From the cell containing the given text, extract its center point as [X, Y] coordinate. 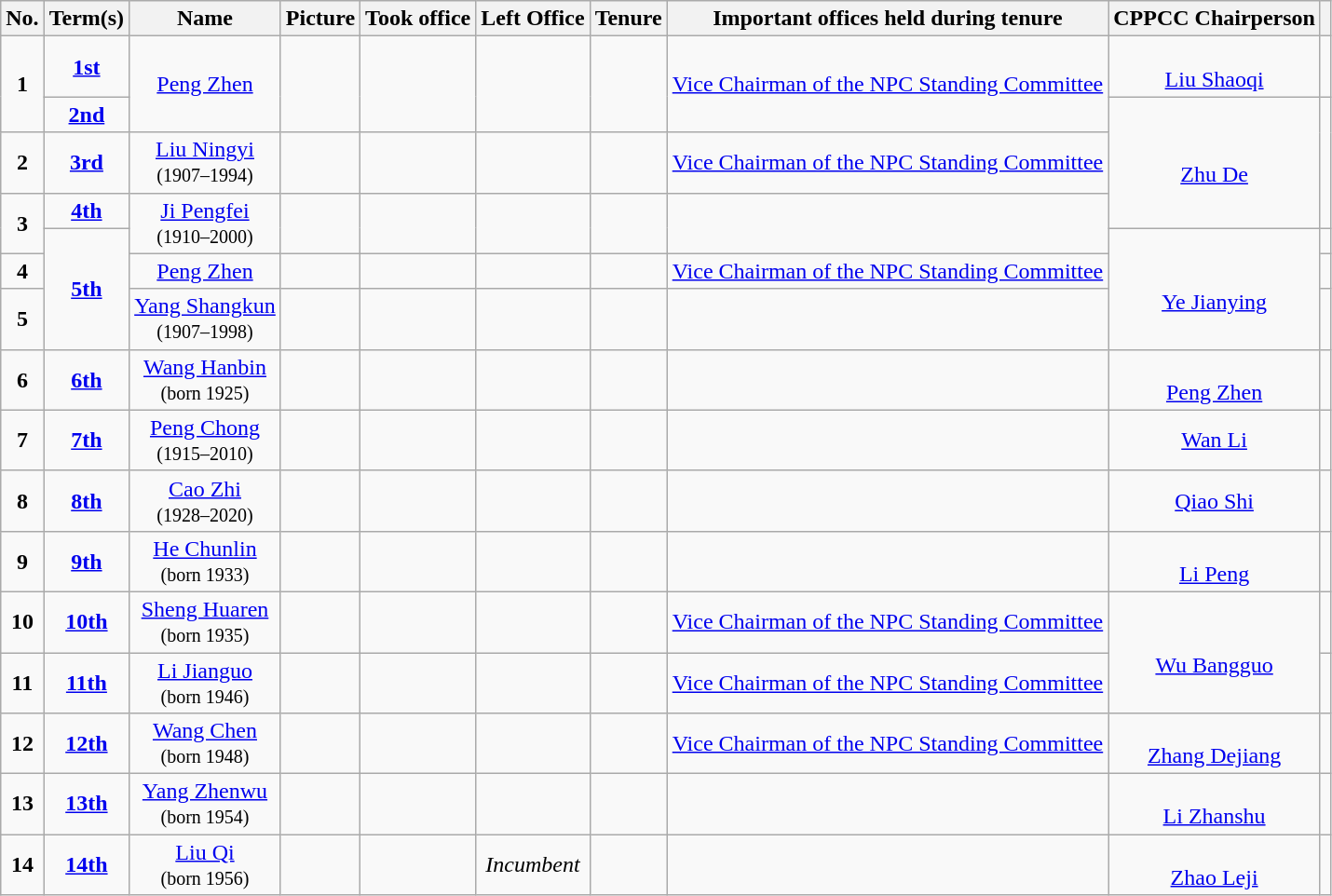
13 [22, 805]
4th [87, 210]
Zhao Leji [1215, 864]
12th [87, 743]
11 [22, 682]
Peng Chong(1915–2010) [205, 440]
Wu Bangguo [1215, 652]
Liu Qi(born 1956) [205, 864]
Incumbent [533, 864]
7th [87, 440]
4 [22, 271]
Left Office [533, 19]
He Chunlin(born 1933) [205, 561]
5th [87, 289]
Li Jianguo(born 1946) [205, 682]
6th [87, 380]
14th [87, 864]
3rd [87, 162]
Ye Jianying [1215, 289]
Tenure [628, 19]
Cao Zhi(1928–2020) [205, 501]
14 [22, 864]
10th [87, 622]
Li Zhanshu [1215, 805]
Sheng Huaren(born 1935) [205, 622]
Yang Zhenwu(born 1954) [205, 805]
1 [22, 84]
9 [22, 561]
Ji Pengfei(1910–2000) [205, 224]
Picture [320, 19]
11th [87, 682]
10 [22, 622]
5 [22, 319]
9th [87, 561]
Term(s) [87, 19]
12 [22, 743]
6 [22, 380]
Qiao Shi [1215, 501]
Wang Chen(born 1948) [205, 743]
Wang Hanbin(born 1925) [205, 380]
Li Peng [1215, 561]
2nd [87, 115]
Zhu De [1215, 162]
1st [87, 67]
2 [22, 162]
Liu Ningyi(1907–1994) [205, 162]
CPPCC Chairperson [1215, 19]
Wan Li [1215, 440]
Yang Shangkun(1907–1998) [205, 319]
Name [205, 19]
No. [22, 19]
8th [87, 501]
Important offices held during tenure [888, 19]
Took office [418, 19]
13th [87, 805]
7 [22, 440]
Liu Shaoqi [1215, 67]
3 [22, 224]
Zhang Dejiang [1215, 743]
8 [22, 501]
